Scan for the cell matching the given text and deliver its [X, Y] coordinate at center. 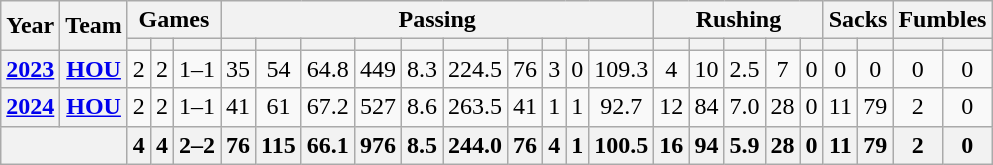
224.5 [476, 69]
7.0 [744, 107]
Team [94, 26]
Year [30, 26]
2024 [30, 107]
527 [378, 107]
976 [378, 145]
10 [706, 69]
263.5 [476, 107]
Sacks [858, 20]
Games [174, 20]
2.5 [744, 69]
92.7 [622, 107]
67.2 [328, 107]
12 [672, 107]
Rushing [738, 20]
66.1 [328, 145]
8.6 [422, 107]
Fumbles [942, 20]
Passing [438, 20]
244.0 [476, 145]
64.8 [328, 69]
3 [554, 69]
449 [378, 69]
2023 [30, 69]
84 [706, 107]
2–2 [196, 145]
109.3 [622, 69]
8.3 [422, 69]
5.9 [744, 145]
8.5 [422, 145]
61 [279, 107]
7 [782, 69]
94 [706, 145]
115 [279, 145]
35 [238, 69]
16 [672, 145]
100.5 [622, 145]
54 [279, 69]
